Pinpoint the cell where the given text exists, returning its [x, y] midpoint coordinate. 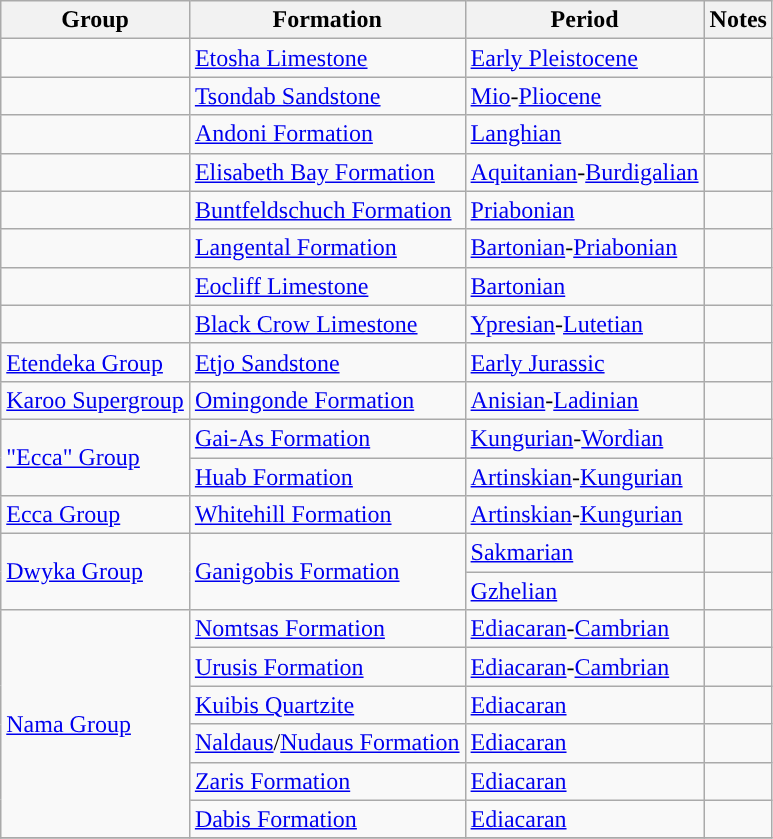
Formation [327, 20]
Gai-As Formation [327, 438]
Eocliff Limestone [327, 286]
Elisabeth Bay Formation [327, 172]
Langental Formation [327, 248]
Ypresian-Lutetian [584, 324]
Karoo Supergroup [96, 400]
"Ecca" Group [96, 457]
Group [96, 20]
Bartonian [584, 286]
Ganigobis Formation [327, 572]
Langhian [584, 134]
Black Crow Limestone [327, 324]
Tsondab Sandstone [327, 96]
Dabis Formation [327, 819]
Priabonian [584, 210]
Nama Group [96, 724]
Nomtsas Formation [327, 629]
Anisian-Ladinian [584, 400]
Kuibis Quartzite [327, 705]
Omingonde Formation [327, 400]
Andoni Formation [327, 134]
Huab Formation [327, 477]
Early Pleistocene [584, 58]
Etendeka Group [96, 362]
Urusis Formation [327, 667]
Kungurian-Wordian [584, 438]
Whitehill Formation [327, 515]
Dwyka Group [96, 572]
Mio-Pliocene [584, 96]
Buntfeldschuch Formation [327, 210]
Period [584, 20]
Ecca Group [96, 515]
Aquitanian-Burdigalian [584, 172]
Sakmarian [584, 553]
Bartonian-Priabonian [584, 248]
Etosha Limestone [327, 58]
Zaris Formation [327, 781]
Notes [738, 20]
Etjo Sandstone [327, 362]
Gzhelian [584, 591]
Naldaus/Nudaus Formation [327, 743]
Early Jurassic [584, 362]
